Provide the (x, y) coordinate of the cell's center where the given text is located.  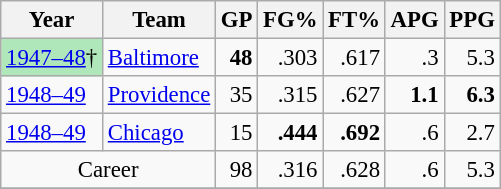
Baltimore (158, 58)
Career (108, 170)
FT% (354, 20)
.315 (290, 95)
.3 (414, 58)
FG% (290, 20)
.627 (354, 95)
.628 (354, 170)
Year (52, 20)
Chicago (158, 133)
Providence (158, 95)
35 (237, 95)
2.7 (472, 133)
Team (158, 20)
.692 (354, 133)
APG (414, 20)
PPG (472, 20)
15 (237, 133)
.303 (290, 58)
GP (237, 20)
.316 (290, 170)
.444 (290, 133)
48 (237, 58)
98 (237, 170)
6.3 (472, 95)
1.1 (414, 95)
1947–48† (52, 58)
.617 (354, 58)
